Return [X, Y] of the center of cell containing provided text 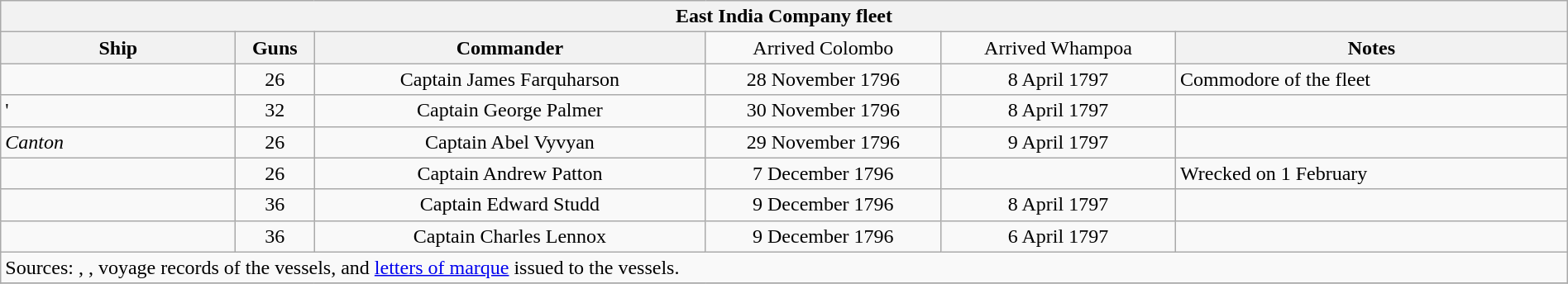
Ship [118, 48]
Commander [510, 48]
28 November 1796 [823, 79]
Guns [275, 48]
Notes [1372, 48]
Captain Edward Studd [510, 205]
Canton [118, 142]
Captain Charles Lennox [510, 236]
32 [275, 111]
30 November 1796 [823, 111]
29 November 1796 [823, 142]
9 April 1797 [1058, 142]
Captain James Farquharson [510, 79]
Captain Andrew Patton [510, 173]
Captain Abel Vyvyan [510, 142]
Commodore of the fleet [1372, 79]
Wrecked on 1 February [1372, 173]
Arrived Colombo [823, 48]
6 April 1797 [1058, 236]
7 December 1796 [823, 173]
Arrived Whampoa [1058, 48]
Sources: , , voyage records of the vessels, and letters of marque issued to the vessels. [784, 267]
Captain George Palmer [510, 111]
' [118, 111]
East India Company fleet [784, 17]
